Scan for the cell matching the given text and deliver its (X, Y) coordinate at center. 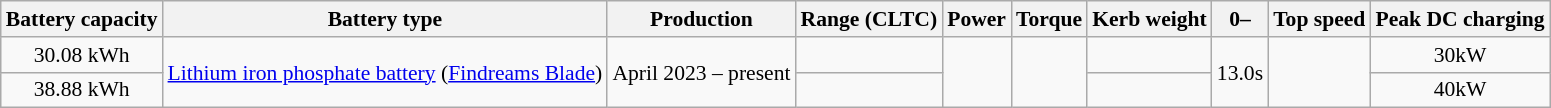
0– (1240, 19)
Torque (1049, 19)
40kW (1460, 90)
Kerb weight (1150, 19)
Production (701, 19)
30.08 kWh (82, 55)
Power (976, 19)
Range (CLTC) (868, 19)
April 2023 – present (701, 72)
Peak DC charging (1460, 19)
30kW (1460, 55)
Battery type (386, 19)
13.0s (1240, 72)
Lithium iron phosphate battery (Findreams Blade) (386, 72)
38.88 kWh (82, 90)
Top speed (1319, 19)
Battery capacity (82, 19)
